Identify which cell holds the provided text, then report its (x, y) central coordinate. 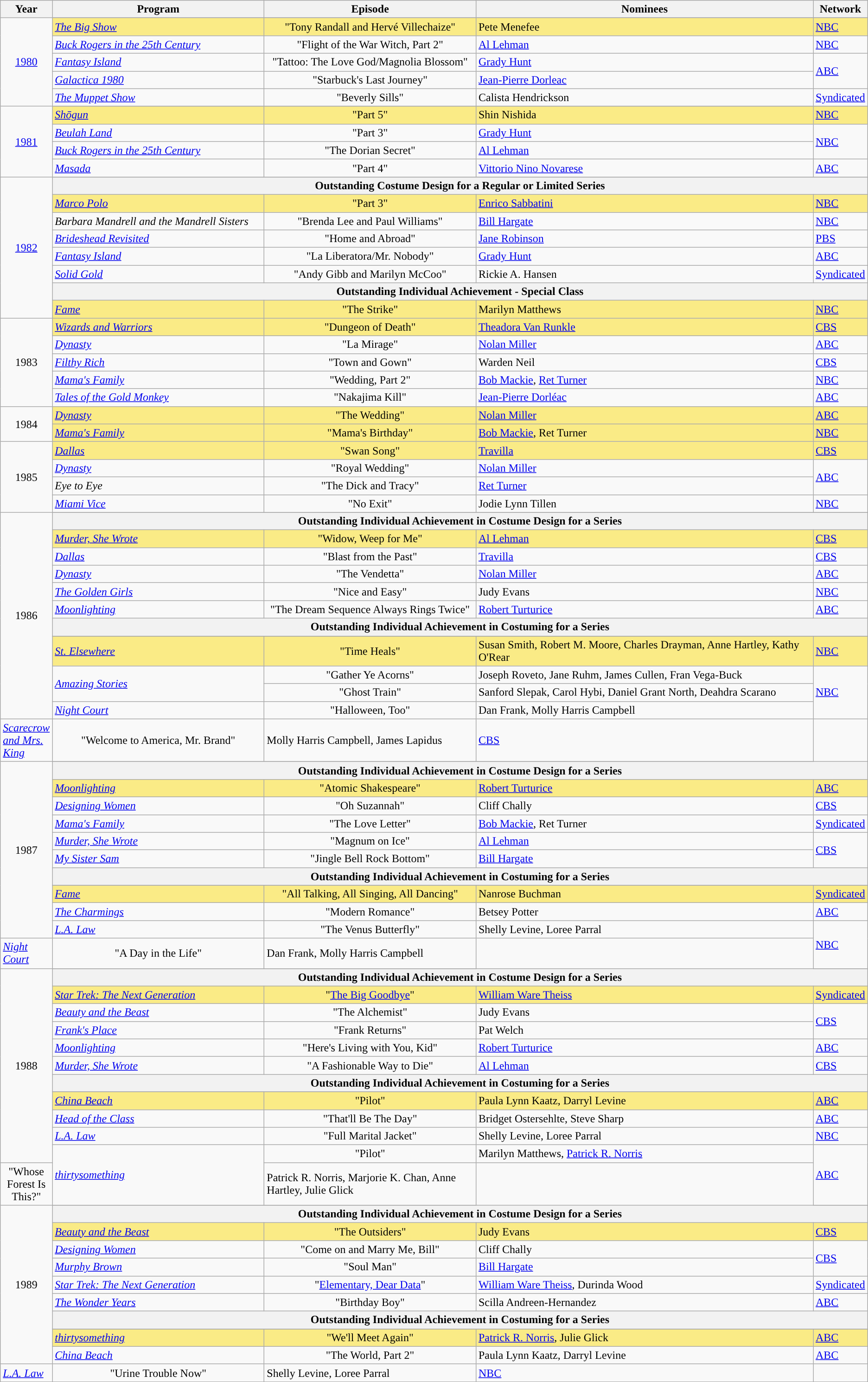
"La Mirage" (370, 345)
"Dungeon of Death" (370, 327)
Marilyn Matthews, Patrick R. Norris (645, 1154)
"The Big Goodbye" (370, 995)
Jane Robinson (645, 239)
William Ware Theiss (645, 995)
Patrick R. Norris, Julie Glick (645, 1337)
"Atomic Shakespeare" (370, 788)
"A Fashionable Way to Die" (370, 1065)
1981 (26, 141)
The Charmings (159, 912)
"Brenda Lee and Paul Williams" (370, 221)
Shin Nishida (645, 115)
"Jingle Bell Rock Bottom" (370, 859)
"The Wedding" (370, 415)
"Mama's Birthday" (370, 433)
Marilyn Matthews (645, 309)
"Urine Trouble Now" (159, 1373)
My Sister Sam (159, 859)
"Royal Wedding" (370, 468)
Calista Hendrickson (645, 97)
The Golden Girls (159, 592)
"Starbuck's Last Journey" (370, 80)
Marco Polo (159, 203)
Tales of the Gold Monkey (159, 397)
"Widow, Weep for Me" (370, 539)
"We'll Meet Again" (370, 1337)
Ret Turner (645, 486)
"Welcome to America, Mr. Brand" (159, 740)
Jodie Lynn Tillen (645, 503)
Masada (159, 168)
"Tony Randall and Hervé Villechaize" (370, 27)
"Elementary, Dear Data" (370, 1285)
"Part 4" (370, 168)
"Here's Living with You, Kid" (370, 1048)
Brideshead Revisited (159, 239)
Pat Welch (645, 1030)
"Birthday Boy" (370, 1302)
Galactica 1980 (159, 80)
"Oh Suzannah" (370, 806)
Network (841, 9)
"Wedding, Part 2" (370, 380)
"Modern Romance" (370, 912)
Barbara Mandrell and the Mandrell Sisters (159, 221)
Theadora Van Runkle (645, 327)
"Ghost Train" (370, 692)
"Time Heals" (370, 651)
"A Day in the Life" (159, 953)
"The Dream Sequence Always Rings Twice" (370, 609)
Pete Menefee (645, 27)
"The Strike" (370, 309)
"Andy Gibb and Marilyn McCoo" (370, 274)
"Come on and Marry Me, Bill" (370, 1249)
"The Dorian Secret" (370, 150)
Jean-Pierre Dorléac (645, 397)
Eye to Eye (159, 486)
Molly Harris Campbell, James Lapidus (370, 740)
"Frank Returns" (370, 1030)
1989 (26, 1285)
Shōgun (159, 115)
Rickie A. Hansen (645, 274)
1988 (26, 1066)
Bridget Ostersehlte, Steve Sharp (645, 1118)
"Magnum on Ice" (370, 841)
Joseph Roveto, Jane Ruhm, James Cullen, Fran Vega-Buck (645, 675)
"The Vendetta" (370, 574)
"Blast from the Past" (370, 557)
1984 (26, 424)
Solid Gold (159, 274)
Scarecrow and Mrs. King (26, 740)
Murphy Brown (159, 1267)
"The Love Letter" (370, 823)
"The Venus Butterfly" (370, 929)
1986 (26, 616)
Outstanding Costume Design for a Regular or Limited Series (460, 186)
"Full Marital Jacket" (370, 1136)
"Tattoo: The Love God/Magnolia Blossom" (370, 62)
Frank's Place (159, 1030)
Wizards and Warriors (159, 327)
"La Liberatora/Mr. Nobody" (370, 256)
Miami Vice (159, 503)
Year (26, 9)
Susan Smith, Robert M. Moore, Charles Drayman, Anne Hartley, Kathy O'Rear (645, 651)
PBS (841, 239)
"Nakajima Kill" (370, 397)
"Nice and Easy" (370, 592)
1982 (26, 247)
"Swan Song" (370, 450)
"No Exit" (370, 503)
"Part 5" (370, 115)
1985 (26, 477)
"Town and Gown" (370, 362)
Jean-Pierre Dorleac (645, 80)
"Soul Man" (370, 1267)
Patrick R. Norris, Marjorie K. Chan, Anne Hartley, Julie Glick (370, 1184)
"Flight of the War Witch, Part 2" (370, 45)
Head of the Class (159, 1118)
Outstanding Individual Achievement - Special Class (460, 292)
1983 (26, 362)
1987 (26, 850)
Betsey Potter (645, 912)
The Muppet Show (159, 97)
Filthy Rich (159, 362)
St. Elsewhere (159, 651)
"Whose Forest Is This?" (26, 1184)
Episode (370, 9)
Scilla Andreen-Hernandez (645, 1302)
Beulah Land (159, 133)
"Gather Ye Acorns" (370, 675)
"Beverly Sills" (370, 97)
"The Alchemist" (370, 1012)
"All Talking, All Singing, All Dancing" (370, 894)
The Big Show (159, 27)
Amazing Stories (159, 684)
"The Dick and Tracy" (370, 486)
Program (159, 9)
"Home and Abroad" (370, 239)
The Wonder Years (159, 1302)
"That'll Be The Day" (370, 1118)
Nanrose Buchman (645, 894)
Warden Neil (645, 362)
"The World, Part 2" (370, 1355)
Nominees (645, 9)
Vittorio Nino Novarese (645, 168)
Sanford Slepak, Carol Hybi, Daniel Grant North, Deahdra Scarano (645, 692)
William Ware Theiss, Durinda Wood (645, 1285)
1980 (26, 62)
Enrico Sabbatini (645, 203)
"The Outsiders" (370, 1232)
"Halloween, Too" (370, 710)
